Identify which cell holds the provided text, then report its [X, Y] central coordinate. 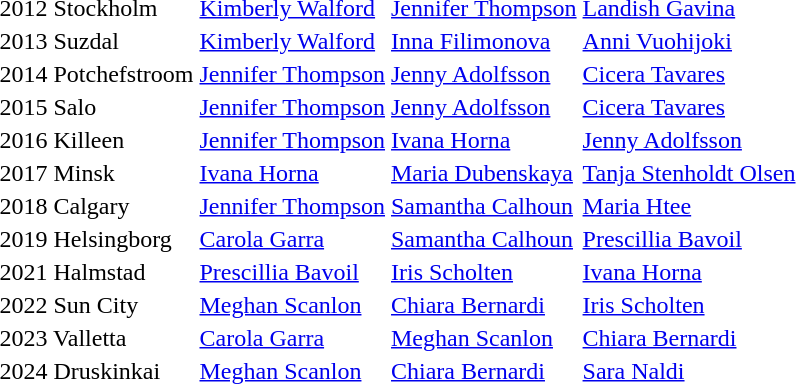
Inna Filimonova [484, 41]
Iris Scholten [484, 272]
Maria Dubenskaya [484, 173]
Kimberly Walford [292, 41]
Prescillia Bavoil [292, 272]
Chiara Bernardi [484, 305]
